Output the (X, Y) coordinate of the center of the cell containing the given text.  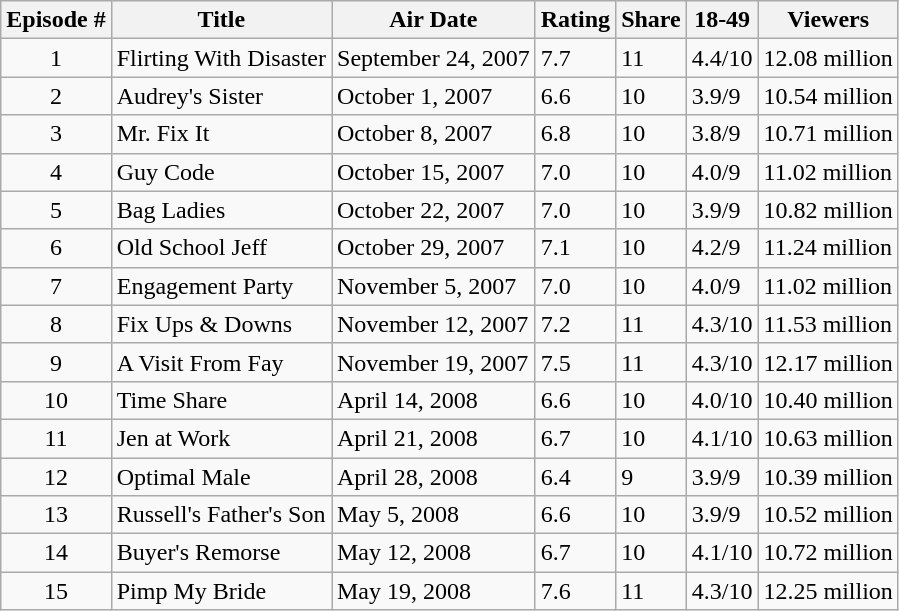
May 5, 2008 (434, 515)
6.4 (575, 477)
September 24, 2007 (434, 58)
October 15, 2007 (434, 172)
Jen at Work (221, 438)
May 12, 2008 (434, 553)
April 28, 2008 (434, 477)
Flirting With Disaster (221, 58)
12.17 million (828, 362)
Russell's Father's Son (221, 515)
October 1, 2007 (434, 96)
8 (56, 324)
12.08 million (828, 58)
12 (56, 477)
May 19, 2008 (434, 591)
Pimp My Bride (221, 591)
6.8 (575, 134)
October 29, 2007 (434, 248)
10.71 million (828, 134)
7.6 (575, 591)
11.53 million (828, 324)
Time Share (221, 400)
10.54 million (828, 96)
14 (56, 553)
10.63 million (828, 438)
Bag Ladies (221, 210)
1 (56, 58)
7.2 (575, 324)
12.25 million (828, 591)
Rating (575, 20)
7 (56, 286)
April 21, 2008 (434, 438)
10.82 million (828, 210)
Optimal Male (221, 477)
October 22, 2007 (434, 210)
Guy Code (221, 172)
4.0/10 (722, 400)
4.4/10 (722, 58)
Mr. Fix It (221, 134)
10.72 million (828, 553)
November 12, 2007 (434, 324)
7.5 (575, 362)
13 (56, 515)
Episode # (56, 20)
4.2/9 (722, 248)
10.40 million (828, 400)
A Visit From Fay (221, 362)
October 8, 2007 (434, 134)
3 (56, 134)
15 (56, 591)
6 (56, 248)
Buyer's Remorse (221, 553)
Fix Ups & Downs (221, 324)
Audrey's Sister (221, 96)
Viewers (828, 20)
Engagement Party (221, 286)
November 5, 2007 (434, 286)
7.7 (575, 58)
Share (652, 20)
5 (56, 210)
7.1 (575, 248)
November 19, 2007 (434, 362)
2 (56, 96)
10.39 million (828, 477)
April 14, 2008 (434, 400)
Old School Jeff (221, 248)
Air Date (434, 20)
4 (56, 172)
Title (221, 20)
10.52 million (828, 515)
11.24 million (828, 248)
18-49 (722, 20)
3.8/9 (722, 134)
